Output the (x, y) coordinate of the center of the cell containing the given text.  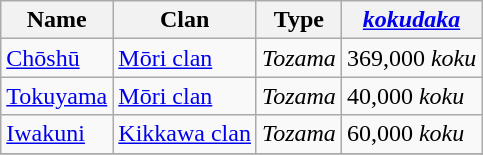
Tokuyama (57, 96)
Type (298, 20)
Name (57, 20)
40,000 koku (411, 96)
Chōshū (57, 58)
Kikkawa clan (185, 134)
369,000 koku (411, 58)
kokudaka (411, 20)
Iwakuni (57, 134)
60,000 koku (411, 134)
Clan (185, 20)
